For the text-containing cell, return its midpoint in [x, y] coordinate format. 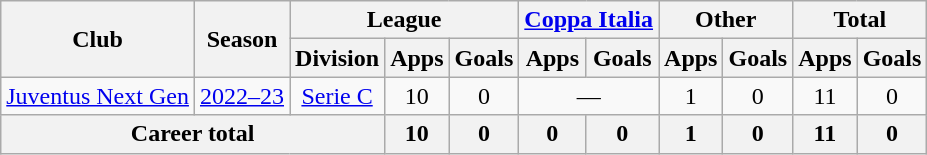
League [404, 20]
Serie C [338, 96]
2022–23 [242, 96]
Coppa Italia [589, 20]
— [589, 96]
Other [726, 20]
Club [98, 39]
Division [338, 58]
Juventus Next Gen [98, 96]
Total [860, 20]
Career total [193, 134]
Season [242, 39]
